Scan for the cell matching the given text and deliver its (x, y) coordinate at center. 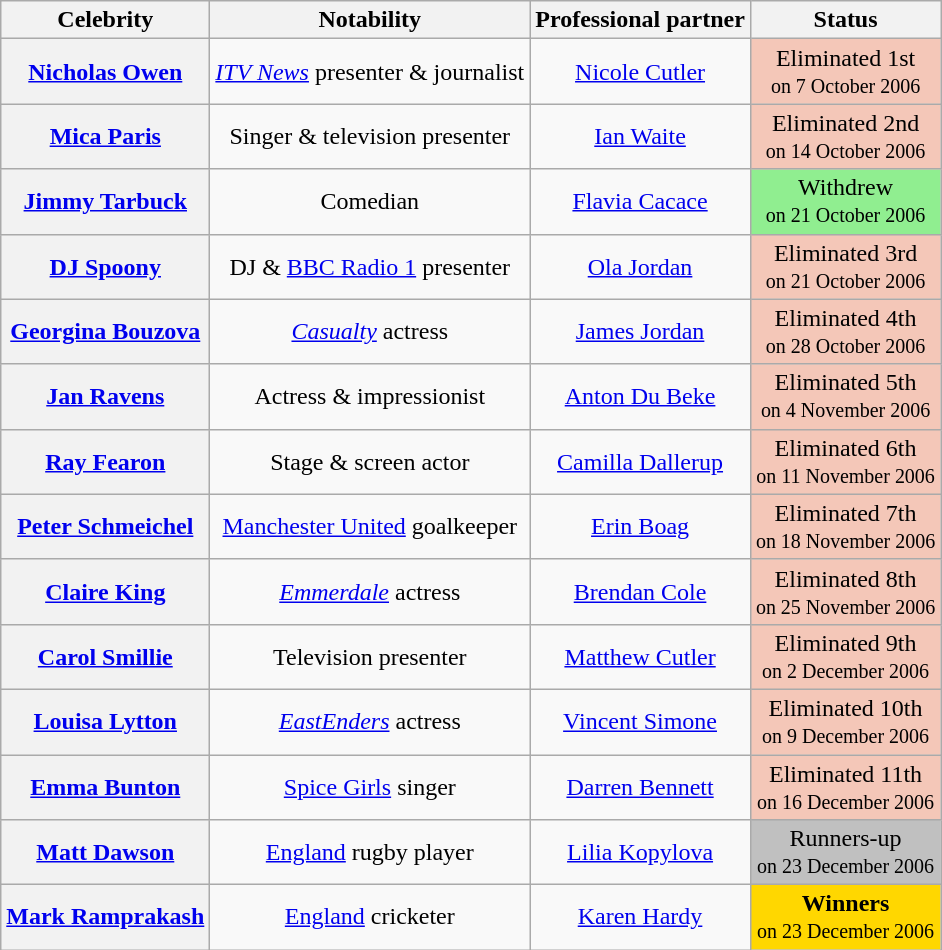
Comedian (370, 202)
Professional partner (640, 20)
Television presenter (370, 656)
England cricketer (370, 918)
Singer & television presenter (370, 136)
Actress & impressionist (370, 396)
Eliminated 3rdon 21 October 2006 (845, 266)
EastEnders actress (370, 722)
Eliminated 11thon 16 December 2006 (845, 786)
Flavia Cacace (640, 202)
Winnerson 23 December 2006 (845, 918)
Karen Hardy (640, 918)
Nicholas Owen (106, 72)
Ray Fearon (106, 462)
Jimmy Tarbuck (106, 202)
Notability (370, 20)
Claire King (106, 592)
Eliminated 1ston 7 October 2006 (845, 72)
Runners-upon 23 December 2006 (845, 852)
Lilia Kopylova (640, 852)
Manchester United goalkeeper (370, 526)
Withdrewon 21 October 2006 (845, 202)
Erin Boag (640, 526)
Emma Bunton (106, 786)
Jan Ravens (106, 396)
Georgina Bouzova (106, 332)
Anton Du Beke (640, 396)
Eliminated 7thon 18 November 2006 (845, 526)
DJ Spoony (106, 266)
ITV News presenter & journalist (370, 72)
Eliminated 6thon 11 November 2006 (845, 462)
Mica Paris (106, 136)
Vincent Simone (640, 722)
Celebrity (106, 20)
Darren Bennett (640, 786)
Brendan Cole (640, 592)
Eliminated 9thon 2 December 2006 (845, 656)
Matthew Cutler (640, 656)
Eliminated 5thon 4 November 2006 (845, 396)
Eliminated 8thon 25 November 2006 (845, 592)
Louisa Lytton (106, 722)
Spice Girls singer (370, 786)
Ola Jordan (640, 266)
Eliminated 4thon 28 October 2006 (845, 332)
Emmerdale actress (370, 592)
Carol Smillie (106, 656)
Eliminated 10thon 9 December 2006 (845, 722)
Ian Waite (640, 136)
Camilla Dallerup (640, 462)
DJ & BBC Radio 1 presenter (370, 266)
Matt Dawson (106, 852)
James Jordan (640, 332)
Stage & screen actor (370, 462)
Status (845, 20)
Nicole Cutler (640, 72)
Casualty actress (370, 332)
Mark Ramprakash (106, 918)
England rugby player (370, 852)
Eliminated 2ndon 14 October 2006 (845, 136)
Peter Schmeichel (106, 526)
